Determine the [x, y] coordinate at the center of the cell enclosing the given text.  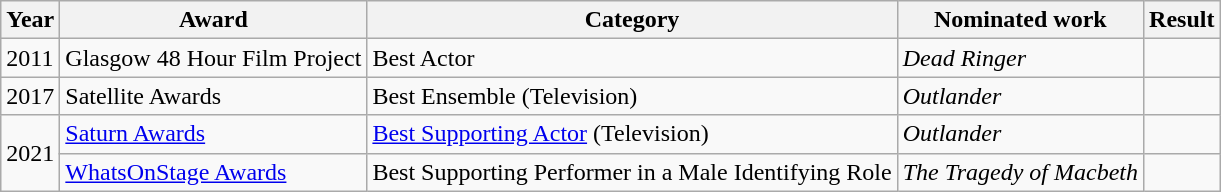
The Tragedy of Macbeth [1020, 172]
Glasgow 48 Hour Film Project [214, 58]
2021 [30, 153]
WhatsOnStage Awards [214, 172]
Nominated work [1020, 20]
Result [1182, 20]
Best Actor [632, 58]
Best Supporting Performer in a Male Identifying Role [632, 172]
Best Ensemble (Television) [632, 96]
Category [632, 20]
Best Supporting Actor (Television) [632, 134]
Dead Ringer [1020, 58]
Award [214, 20]
2017 [30, 96]
Satellite Awards [214, 96]
Saturn Awards [214, 134]
2011 [30, 58]
Year [30, 20]
